Return [x, y] of the center of cell containing provided text 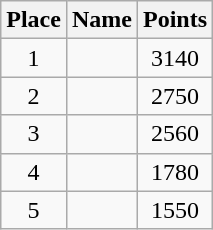
2560 [174, 134]
Place [34, 20]
2750 [174, 96]
5 [34, 210]
Points [174, 20]
3 [34, 134]
Name [102, 20]
3140 [174, 58]
2 [34, 96]
1780 [174, 172]
1550 [174, 210]
1 [34, 58]
4 [34, 172]
